Find where the given text appears and provide that cell's center as [x, y] coordinate. 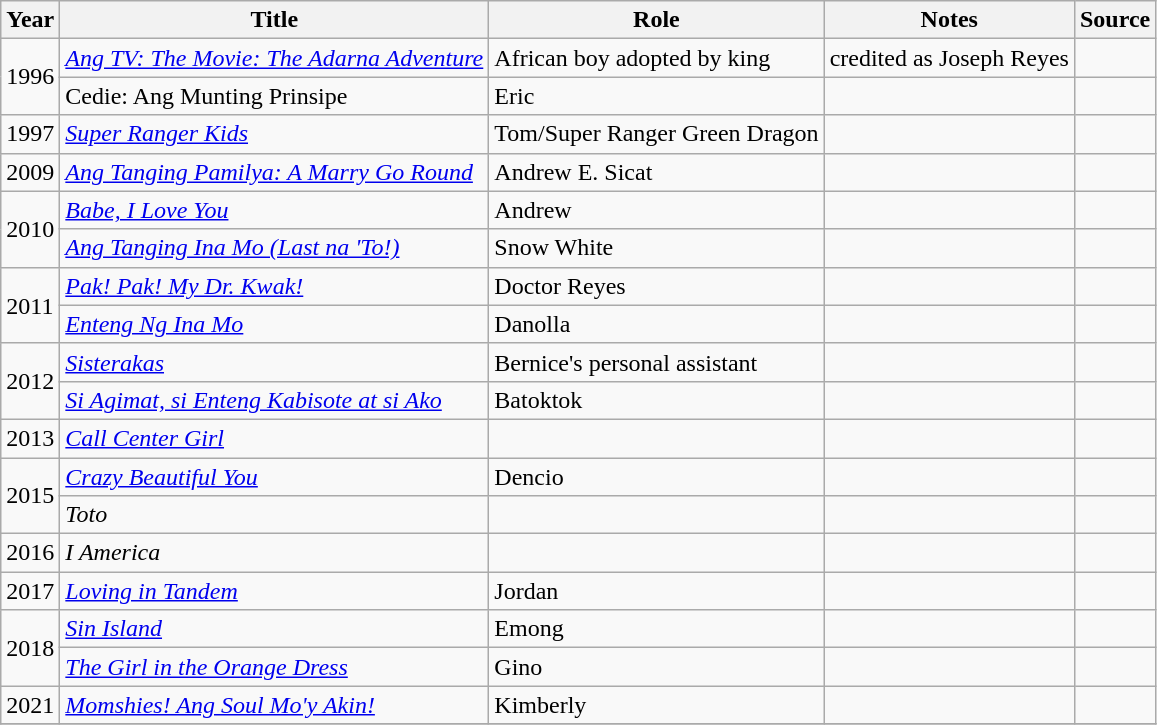
Batoktok [656, 400]
Role [656, 20]
2012 [30, 381]
Pak! Pak! My Dr. Kwak! [274, 286]
2010 [30, 229]
Year [30, 20]
Momshies! Ang Soul Mo'y Akin! [274, 705]
Super Ranger Kids [274, 134]
2016 [30, 553]
Emong [656, 629]
Doctor Reyes [656, 286]
2011 [30, 305]
Eric [656, 96]
Toto [274, 515]
1996 [30, 77]
Si Agimat, si Enteng Kabisote at si Ako [274, 400]
I America [274, 553]
Gino [656, 667]
Call Center Girl [274, 438]
1997 [30, 134]
Kimberly [656, 705]
African boy adopted by king [656, 58]
credited as Joseph Reyes [949, 58]
Notes [949, 20]
2009 [30, 172]
Bernice's personal assistant [656, 362]
Crazy Beautiful You [274, 477]
Andrew E. Sicat [656, 172]
2015 [30, 496]
Babe, I Love You [274, 210]
Dencio [656, 477]
Danolla [656, 324]
2017 [30, 591]
Jordan [656, 591]
The Girl in the Orange Dress [274, 667]
Tom/Super Ranger Green Dragon [656, 134]
Sin Island [274, 629]
Source [1114, 20]
Enteng Ng Ina Mo [274, 324]
Ang TV: The Movie: The Adarna Adventure [274, 58]
Andrew [656, 210]
2018 [30, 648]
Loving in Tandem [274, 591]
2021 [30, 705]
Snow White [656, 248]
Sisterakas [274, 362]
Title [274, 20]
2013 [30, 438]
Ang Tanging Pamilya: A Marry Go Round [274, 172]
Ang Tanging Ina Mo (Last na 'To!) [274, 248]
Cedie: Ang Munting Prinsipe [274, 96]
